Locate the cell with the specified text and output its [x, y] center coordinate. 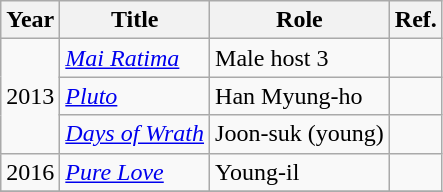
Days of Wrath [135, 134]
2013 [30, 96]
Role [300, 20]
Pure Love [135, 172]
Male host 3 [300, 58]
Pluto [135, 96]
Joon-suk (young) [300, 134]
Han Myung-ho [300, 96]
Title [135, 20]
2016 [30, 172]
Young-il [300, 172]
Mai Ratima [135, 58]
Ref. [416, 20]
Year [30, 20]
